Capture the cell that displays the provided text and extract its [X, Y] central coordinate. 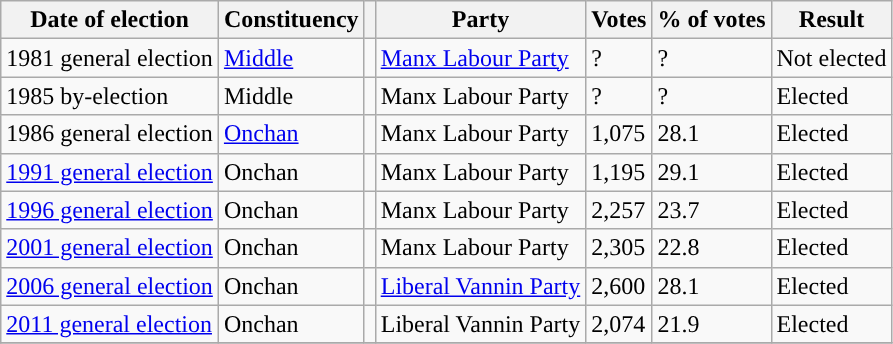
2001 general election [110, 248]
Constituency [291, 20]
1986 general election [110, 134]
1,075 [619, 134]
1991 general election [110, 172]
2,600 [619, 286]
21.9 [712, 324]
2,074 [619, 324]
1,195 [619, 172]
Votes [619, 20]
Party [480, 20]
29.1 [712, 172]
2006 general election [110, 286]
1985 by-election [110, 96]
Not elected [832, 58]
2011 general election [110, 324]
2,305 [619, 248]
2,257 [619, 210]
1996 general election [110, 210]
% of votes [712, 20]
Date of election [110, 20]
22.8 [712, 248]
23.7 [712, 210]
Result [832, 20]
1981 general election [110, 58]
